Provide the [x, y] coordinate of the cell's center where the given text is located.  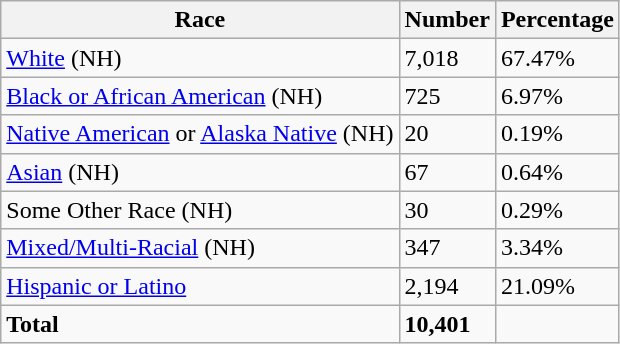
6.97% [557, 96]
20 [447, 134]
Total [200, 324]
725 [447, 96]
0.64% [557, 172]
Percentage [557, 20]
Asian (NH) [200, 172]
Some Other Race (NH) [200, 210]
White (NH) [200, 58]
Native American or Alaska Native (NH) [200, 134]
67 [447, 172]
0.19% [557, 134]
3.34% [557, 248]
0.29% [557, 210]
21.09% [557, 286]
2,194 [447, 286]
Number [447, 20]
10,401 [447, 324]
347 [447, 248]
Hispanic or Latino [200, 286]
Race [200, 20]
Black or African American (NH) [200, 96]
67.47% [557, 58]
7,018 [447, 58]
Mixed/Multi-Racial (NH) [200, 248]
30 [447, 210]
